Determine the (x, y) coordinate at the center of the cell enclosing the given text.  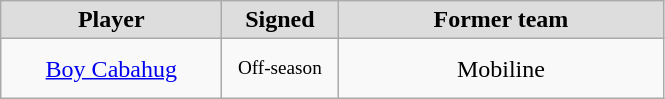
Signed (280, 20)
Player (112, 20)
Boy Cabahug (112, 69)
Off-season (280, 69)
Mobiline (501, 69)
Former team (501, 20)
